Search for the cell housing the specified text and yield its [x, y] center coordinate. 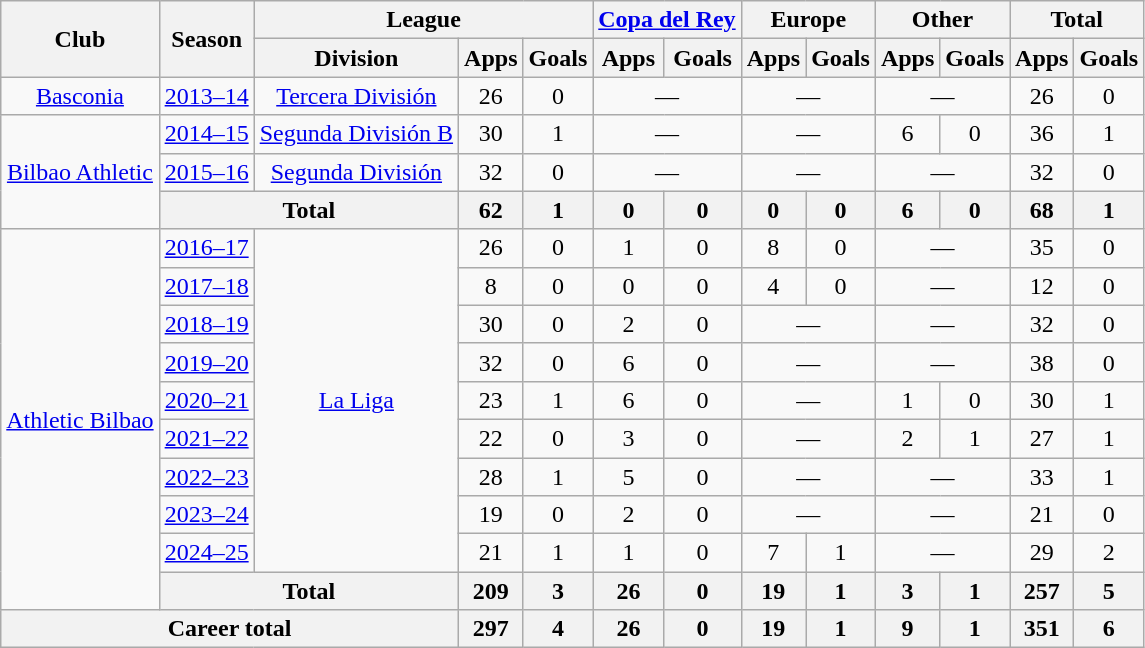
2014–15 [206, 134]
297 [491, 629]
27 [1042, 438]
Segunda División [356, 172]
209 [491, 591]
La Liga [356, 400]
2018–19 [206, 324]
35 [1042, 248]
Athletic Bilbao [80, 420]
2016–17 [206, 248]
29 [1042, 553]
68 [1042, 210]
33 [1042, 477]
9 [907, 629]
2024–25 [206, 553]
Other [942, 20]
257 [1042, 591]
League [424, 20]
36 [1042, 134]
2013–14 [206, 96]
12 [1042, 286]
62 [491, 210]
2019–20 [206, 362]
Segunda División B [356, 134]
Club [80, 39]
28 [491, 477]
Season [206, 39]
Bilbao Athletic [80, 172]
7 [773, 553]
2021–22 [206, 438]
Europe [808, 20]
Copa del Rey [667, 20]
22 [491, 438]
2020–21 [206, 400]
Tercera División [356, 96]
2017–18 [206, 286]
2022–23 [206, 477]
2015–16 [206, 172]
Basconia [80, 96]
Division [356, 58]
23 [491, 400]
2023–24 [206, 515]
351 [1042, 629]
Career total [230, 629]
38 [1042, 362]
